Provide the [x, y] coordinate of the cell's center where the given text is located.  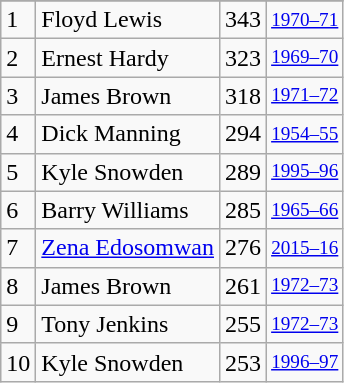
8 [18, 286]
285 [242, 210]
276 [242, 248]
Dick Manning [128, 134]
7 [18, 248]
2 [18, 58]
323 [242, 58]
Barry Williams [128, 210]
1 [18, 20]
255 [242, 324]
1971–72 [305, 96]
318 [242, 96]
Zena Edosomwan [128, 248]
1954–55 [305, 134]
Floyd Lewis [128, 20]
1996–97 [305, 362]
3 [18, 96]
1965–66 [305, 210]
1970–71 [305, 20]
1995–96 [305, 172]
343 [242, 20]
2015–16 [305, 248]
Ernest Hardy [128, 58]
4 [18, 134]
289 [242, 172]
253 [242, 362]
261 [242, 286]
294 [242, 134]
10 [18, 362]
1969–70 [305, 58]
9 [18, 324]
6 [18, 210]
Tony Jenkins [128, 324]
5 [18, 172]
